Return the (X, Y) coordinate for the center point of the cell that contains the specified text.  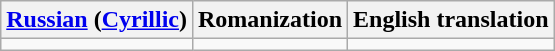
English translation (451, 20)
Romanization (270, 20)
Russian (Cyrillic) (97, 20)
